Identify which cell holds the provided text, then report its (X, Y) central coordinate. 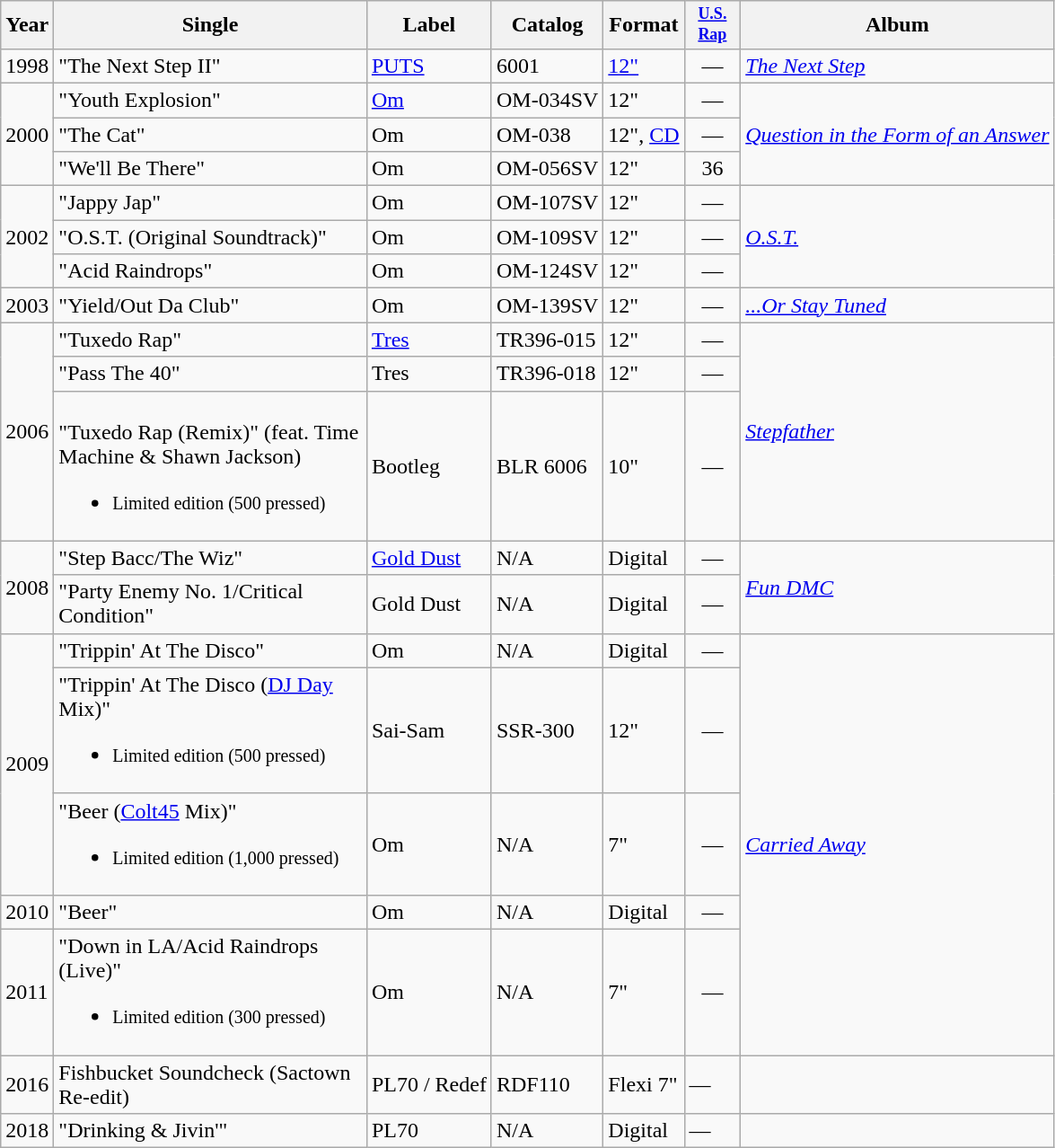
2009 (27, 764)
"Youth Explosion" (210, 100)
10" (644, 465)
"Party Enemy No. 1/Critical Condition" (210, 604)
2018 (27, 1131)
"We'll Be There" (210, 169)
PUTS (429, 66)
O.S.T. (898, 237)
Format (644, 25)
BLR 6006 (547, 465)
Bootleg (429, 465)
Catalog (547, 25)
"Trippin' At The Disco" (210, 650)
Flexi 7" (644, 1085)
OM-139SV (547, 305)
Sai-Sam (429, 730)
36 (713, 169)
"Acid Raindrops" (210, 271)
"Tuxedo Rap" (210, 340)
OM-124SV (547, 271)
U.S. Rap (713, 25)
"Drinking & Jivin'" (210, 1131)
OM-056SV (547, 169)
Fun DMC (898, 587)
Fishbucket Soundcheck (Sactown Re-edit) (210, 1085)
PL70 / Redef (429, 1085)
TR396-018 (547, 374)
"Down in LA/Acid Raindrops (Live)"Limited edition (300 pressed) (210, 992)
2002 (27, 237)
PL70 (429, 1131)
TR396-015 (547, 340)
Label (429, 25)
"Pass The 40" (210, 374)
"Beer (Colt45 Mix)"Limited edition (1,000 pressed) (210, 844)
OM-107SV (547, 203)
SSR-300 (547, 730)
2016 (27, 1085)
2003 (27, 305)
...Or Stay Tuned (898, 305)
12", CD (644, 135)
6001 (547, 66)
"Yield/Out Da Club" (210, 305)
Single (210, 25)
"Step Bacc/The Wiz" (210, 558)
"The Cat" (210, 135)
OM-109SV (547, 237)
2000 (27, 134)
"Tuxedo Rap (Remix)" (feat. Time Machine & Shawn Jackson)Limited edition (500 pressed) (210, 465)
Carried Away (898, 844)
The Next Step (898, 66)
"Jappy Jap" (210, 203)
2006 (27, 431)
Year (27, 25)
Stepfather (898, 431)
"The Next Step II" (210, 66)
Album (898, 25)
2011 (27, 992)
2010 (27, 912)
RDF110 (547, 1085)
2008 (27, 587)
OM-034SV (547, 100)
1998 (27, 66)
"Trippin' At The Disco (DJ Day Mix)"Limited edition (500 pressed) (210, 730)
Question in the Form of an Answer (898, 134)
"O.S.T. (Original Soundtrack)" (210, 237)
"Beer" (210, 912)
OM-038 (547, 135)
